Return (X, Y) of the center of cell containing provided text 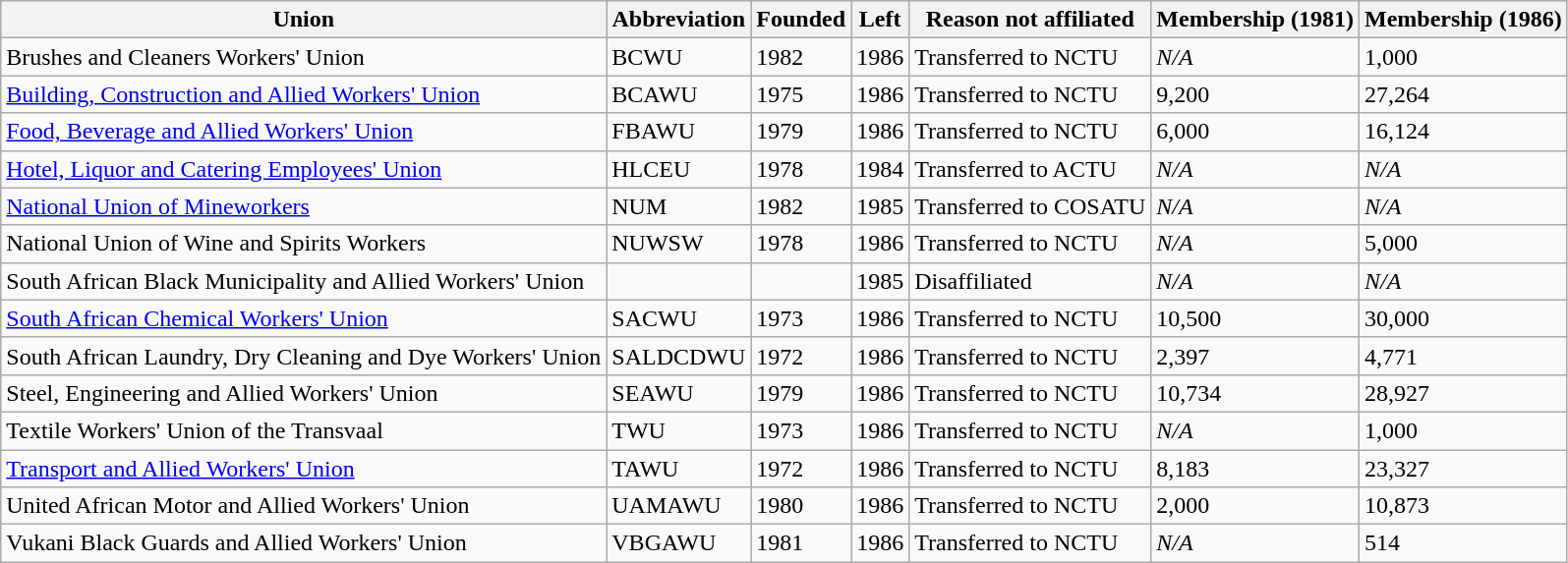
1975 (801, 94)
Founded (801, 20)
HLCEU (678, 169)
SEAWU (678, 393)
Food, Beverage and Allied Workers' Union (304, 132)
10,873 (1464, 506)
Vukani Black Guards and Allied Workers' Union (304, 543)
South African Black Municipality and Allied Workers' Union (304, 281)
Brushes and Cleaners Workers' Union (304, 57)
VBGAWU (678, 543)
Steel, Engineering and Allied Workers' Union (304, 393)
Reason not affiliated (1030, 20)
Union (304, 20)
8,183 (1255, 469)
South African Chemical Workers' Union (304, 318)
514 (1464, 543)
FBAWU (678, 132)
28,927 (1464, 393)
6,000 (1255, 132)
BCWU (678, 57)
1981 (801, 543)
Transferred to ACTU (1030, 169)
SACWU (678, 318)
Hotel, Liquor and Catering Employees' Union (304, 169)
BCAWU (678, 94)
10,500 (1255, 318)
NUM (678, 206)
9,200 (1255, 94)
27,264 (1464, 94)
23,327 (1464, 469)
National Union of Wine and Spirits Workers (304, 244)
30,000 (1464, 318)
2,000 (1255, 506)
Transferred to COSATU (1030, 206)
Transport and Allied Workers' Union (304, 469)
Textile Workers' Union of the Transvaal (304, 430)
United African Motor and Allied Workers' Union (304, 506)
4,771 (1464, 356)
Left (881, 20)
SALDCDWU (678, 356)
TAWU (678, 469)
UAMAWU (678, 506)
Membership (1986) (1464, 20)
NUWSW (678, 244)
5,000 (1464, 244)
Disaffiliated (1030, 281)
1980 (801, 506)
2,397 (1255, 356)
Abbreviation (678, 20)
10,734 (1255, 393)
National Union of Mineworkers (304, 206)
Membership (1981) (1255, 20)
South African Laundry, Dry Cleaning and Dye Workers' Union (304, 356)
1984 (881, 169)
TWU (678, 430)
16,124 (1464, 132)
Building, Construction and Allied Workers' Union (304, 94)
